Extract the [x, y] coordinate from the center of the cell holding the provided text.  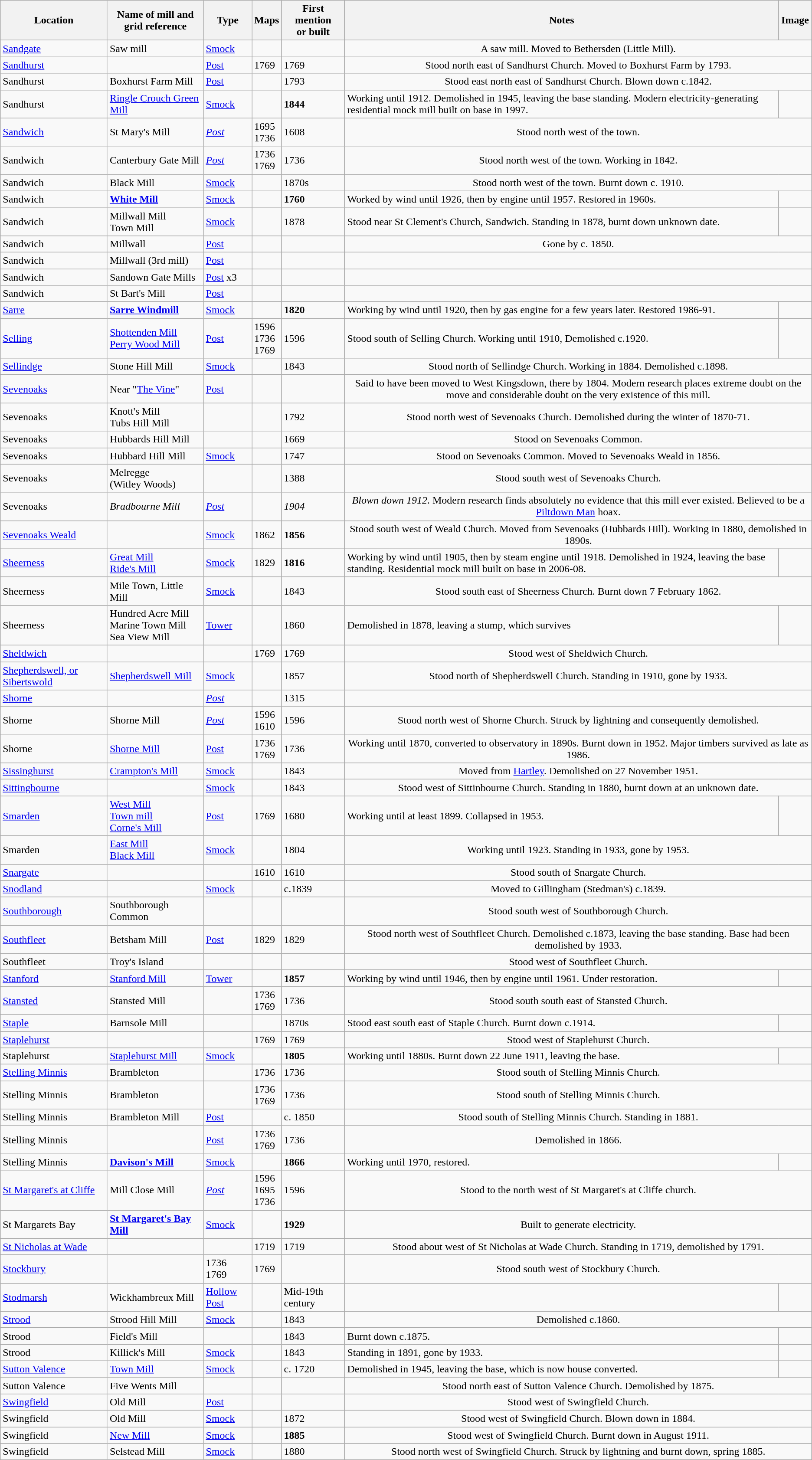
159617361769 [267, 338]
Sevenoaks Weald [54, 534]
Working by wind until 1920, then by gas engine for a few years later. Restored 1986-91. [562, 310]
159616951736 [267, 1190]
Stood west of Swingfield Church. Blown down in 1884. [578, 1419]
Strood Hill Mill [155, 1319]
Stood north of Shepherdswell Church. Standing in 1910, gone by 1933. [578, 676]
Town Mill [155, 1369]
St Mary's Mill [155, 132]
1929 [313, 1224]
St Bart's Mill [155, 294]
Wickhambreux Mill [155, 1297]
Stood north west of the town. Working in 1842. [578, 160]
1844 [313, 104]
St Margarets Bay [54, 1224]
Barnsole Mill [155, 1023]
c.1839 [313, 889]
Davison's Mill [155, 1162]
Staplehurst Mill [155, 1056]
Killick's Mill [155, 1352]
Stood east north east of Sandhurst Church. Blown down c.1842. [578, 82]
Melregge(Witley Woods) [155, 478]
Moved from Hartley. Demolished on 27 November 1951. [578, 771]
Staple [54, 1023]
Stansted [54, 1000]
Stood near St Clement's Church, Sandwich. Standing in 1878, burnt down unknown date. [562, 221]
Stood north east of Sutton Valence Church. Demolished by 1875. [578, 1386]
Working until 1880s. Burnt down 22 June 1911, leaving the base. [562, 1056]
Stood north east of Sandhurst Church. Moved to Boxhurst Farm by 1793. [578, 65]
1885 [313, 1435]
Selling [54, 338]
Stanford [54, 978]
A saw mill. Moved to Bethersden (Little Mill). [578, 49]
Betsham Mill [155, 940]
Stood west of Sheldwich Church. [578, 653]
Hollow Post [228, 1297]
1747 [313, 456]
Millwall [155, 244]
16951736 [267, 132]
Snargate [54, 872]
Demolished in 1878, leaving a stump, which survives [562, 625]
Stood north west of Southfleet Church. Demolished c.1873, leaving the base standing. Base had been demolished by 1933. [578, 940]
Sarre Windmill [155, 310]
Shepherdswell Mill [155, 676]
Great MillRide's Mill [155, 563]
Mill Close Mill [155, 1190]
Post x3 [228, 277]
Boxhurst Farm Mill [155, 82]
Stansted Mill [155, 1000]
Demolished c.1860. [578, 1319]
Stanford Mill [155, 978]
Maps [267, 20]
Stood south west of Southborough Church. [578, 911]
St Margaret's Bay Mill [155, 1224]
Sandown Gate Mills [155, 277]
Stone Hill Mill [155, 367]
Millwall MillTown Mill [155, 221]
Demolished in 1866. [578, 1140]
Stodmarsh [54, 1297]
Knott's MillTubs Hill Mill [155, 417]
Stood north of Sellindge Church. Working in 1884. Demolished c.1898. [578, 367]
Stood north west of Shorne Church. Struck by lightning and consequently demolished. [578, 721]
Stood north west of the town. Burnt down c. 1910. [578, 183]
Sheldwich [54, 653]
1862 [267, 534]
Troy's Island [155, 962]
Working until 1970, restored. [562, 1162]
Snodland [54, 889]
Southborough [54, 911]
Southborough Common [155, 911]
1804 [313, 850]
Sellindge [54, 367]
Stood on Sevenoaks Common. [578, 439]
Built to generate electricity. [578, 1224]
Working by wind until 1946, then by engine until 1961. Under restoration. [562, 978]
Near "The Vine" [155, 389]
Working until 1912. Demolished in 1945, leaving the base standing. Modern electricity-generating residential mock mill built on base in 1997. [562, 104]
White Mill [155, 199]
Stood north west of Sevenoaks Church. Demolished during the winter of 1870-71. [578, 417]
1669 [313, 439]
Stood west of Staplehurst Church. [578, 1040]
Burnt down c.1875. [562, 1336]
Stood south west of Stockbury Church. [578, 1269]
Stood west of Southfleet Church. [578, 962]
Sandgate [54, 49]
1805 [313, 1056]
Location [54, 20]
Gone by c. 1850. [578, 244]
1760 [313, 199]
Selstead Mill [155, 1452]
Demolished in 1945, leaving the base, which is now house converted. [562, 1369]
Crampton's Mill [155, 771]
Ringle Crouch Green Mill [155, 104]
1388 [313, 478]
Blown down 1912. Modern research finds absolutely no evidence that this mill ever existed. Believed to be a Piltdown Man hoax. [578, 507]
1608 [313, 132]
Working until 1870, converted to observatory in 1890s. Burnt down in 1952. Major timbers survived as late as 1986. [578, 749]
Working until 1923. Standing in 1933, gone by 1953. [578, 850]
Stood south west of Sevenoaks Church. [578, 478]
Stood west of Swingfield Church. [578, 1402]
Stood on Sevenoaks Common. Moved to Sevenoaks Weald in 1856. [578, 456]
1860 [313, 625]
Stood about west of St Nicholas at Wade Church. Standing in 1719, demolished by 1791. [578, 1247]
Stood north west of the town. [578, 132]
1816 [313, 563]
Hubbards Hill Mill [155, 439]
Type [228, 20]
Stood to the north west of St Margaret's at Cliffe church. [578, 1190]
Stood south east of Sheerness Church. Burnt down 7 February 1862. [578, 591]
1880 [313, 1452]
Field's Mill [155, 1336]
1904 [313, 507]
Shepherdswell, or Sibertswold [54, 676]
Sarre [54, 310]
Sittingbourne [54, 788]
St Nicholas at Wade [54, 1247]
East MillBlack Mill [155, 850]
Stood west of Sittinbourne Church. Standing in 1880, burnt down at an unknown date. [578, 788]
West MillTown millCorne's Mill [155, 816]
1866 [313, 1162]
Brambleton Mill [155, 1117]
Hubbard Hill Mill [155, 456]
Stood north west of Swingfield Church. Struck by lightning and burnt down, spring 1885. [578, 1452]
1792 [313, 417]
Bradbourne Mill [155, 507]
Five Wents Mill [155, 1386]
1315 [313, 698]
Hundred Acre MillMarine Town MillSea View Mill [155, 625]
Shottenden MillPerry Wood Mill [155, 338]
c. 1850 [313, 1117]
Mid-19th century [313, 1297]
Stood south of Selling Church. Working until 1910, Demolished c.1920. [562, 338]
Stood south of Snargate Church. [578, 872]
c. 1720 [313, 1369]
Stood east south east of Staple Church. Burnt down c.1914. [562, 1023]
Sissinghurst [54, 771]
1680 [313, 816]
1872 [313, 1419]
Black Mill [155, 183]
Stood south of Stelling Minnis Church. Standing in 1881. [578, 1117]
Working until at least 1899. Collapsed in 1953. [562, 816]
Stockbury [54, 1269]
Worked by wind until 1926, then by engine until 1957. Restored in 1960s. [562, 199]
Notes [562, 20]
1820 [313, 310]
Mile Town, Little Mill [155, 591]
1856 [313, 534]
New Mill [155, 1435]
St Margaret's at Cliffe [54, 1190]
Moved to Gillingham (Stedman's) c.1839. [578, 889]
Image [795, 20]
First mentionor built [313, 20]
Stood south west of Weald Church. Moved from Sevenoaks (Hubbards Hill). Working in 1880, demolished in 1890s. [578, 534]
1878 [313, 221]
Name of mill andgrid reference [155, 20]
Millwall (3rd mill) [155, 260]
Standing in 1891, gone by 1933. [562, 1352]
Canterbury Gate Mill [155, 160]
1793 [313, 82]
15961610 [267, 721]
Saw mill [155, 49]
Stood south south east of Stansted Church. [578, 1000]
Stood west of Swingfield Church. Burnt down in August 1911. [578, 1435]
